Return [x, y] of the center of cell containing provided text 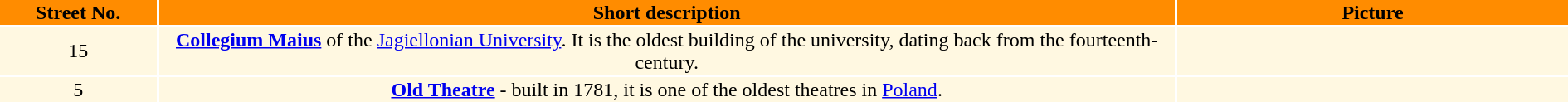
15 [78, 51]
5 [78, 90]
Picture [1372, 12]
Old Theatre - built in 1781, it is one of the oldest theatres in Poland. [667, 90]
Short description [667, 12]
Collegium Maius of the Jagiellonian University. It is the oldest building of the university, dating back from the fourteenth-century. [667, 51]
Street No. [78, 12]
